Identify which cell holds the provided text, then report its [X, Y] central coordinate. 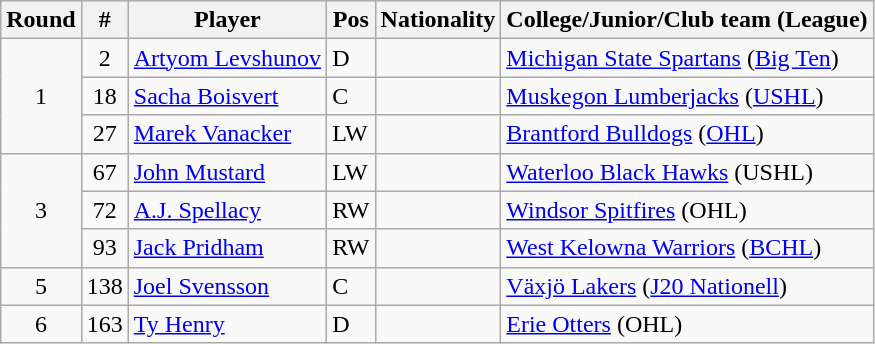
72 [104, 210]
John Mustard [227, 172]
Windsor Spitfires (OHL) [687, 210]
Växjö Lakers (J20 Nationell) [687, 286]
18 [104, 96]
West Kelowna Warriors (BCHL) [687, 248]
163 [104, 324]
Joel Svensson [227, 286]
Marek Vanacker [227, 134]
Artyom Levshunov [227, 58]
Michigan State Spartans (Big Ten) [687, 58]
# [104, 20]
5 [41, 286]
6 [41, 324]
Round [41, 20]
138 [104, 286]
93 [104, 248]
Sacha Boisvert [227, 96]
College/Junior/Club team (League) [687, 20]
Muskegon Lumberjacks (USHL) [687, 96]
Waterloo Black Hawks (USHL) [687, 172]
2 [104, 58]
Erie Otters (OHL) [687, 324]
27 [104, 134]
Ty Henry [227, 324]
67 [104, 172]
Player [227, 20]
Pos [351, 20]
A.J. Spellacy [227, 210]
3 [41, 210]
Jack Pridham [227, 248]
Nationality [438, 20]
1 [41, 96]
Brantford Bulldogs (OHL) [687, 134]
